From the cell containing the given text, extract its center point as [X, Y] coordinate. 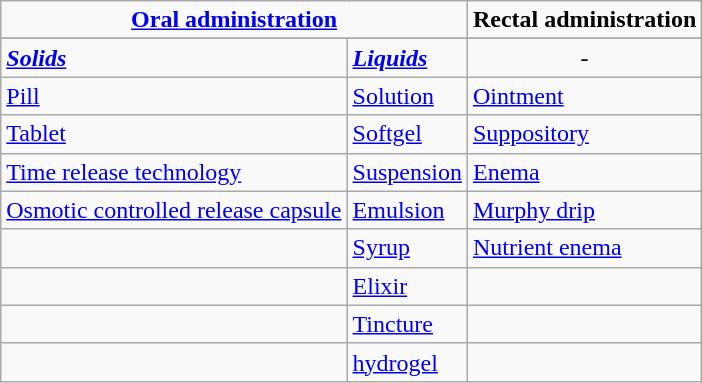
Solution [407, 96]
Rectal administration [584, 20]
Time release technology [174, 172]
Ointment [584, 96]
Nutrient enema [584, 248]
Oral administration [234, 20]
Elixir [407, 286]
Suppository [584, 134]
Emulsion [407, 210]
Suspension [407, 172]
Tablet [174, 134]
Murphy drip [584, 210]
Softgel [407, 134]
Solids [174, 58]
Syrup [407, 248]
Enema [584, 172]
Liquids [407, 58]
Pill [174, 96]
hydrogel [407, 362]
- [584, 58]
Tincture [407, 324]
Osmotic controlled release capsule [174, 210]
